For the text-containing cell, return its midpoint in (x, y) coordinate format. 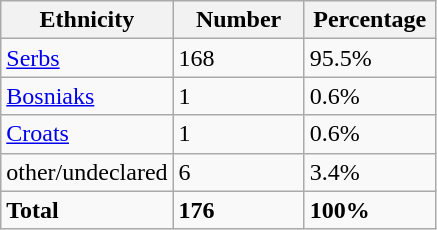
6 (238, 172)
Ethnicity (87, 20)
176 (238, 210)
Percentage (370, 20)
168 (238, 58)
Serbs (87, 58)
3.4% (370, 172)
100% (370, 210)
Total (87, 210)
Number (238, 20)
Croats (87, 134)
95.5% (370, 58)
other/undeclared (87, 172)
Bosniaks (87, 96)
